Scan for the cell matching the given text and deliver its (x, y) coordinate at center. 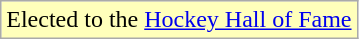
Elected to the Hockey Hall of Fame (179, 20)
